Return the (x, y) coordinate for the center point of the cell that contains the specified text.  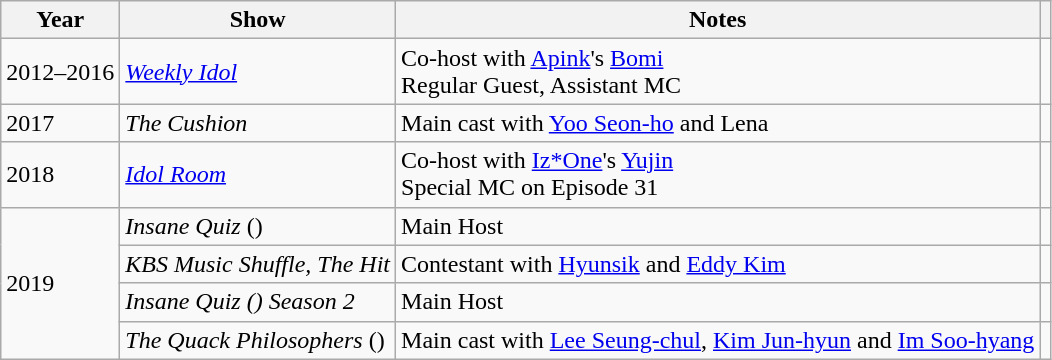
The Quack Philosophers () (258, 340)
2012–2016 (60, 72)
Show (258, 20)
Year (60, 20)
Co-host with Iz*One's YujinSpecial MC on Episode 31 (718, 174)
The Cushion (258, 123)
Weekly Idol (258, 72)
Co-host with Apink's BomiRegular Guest, Assistant MC (718, 72)
Contestant with Hyunsik and Eddy Kim (718, 264)
2017 (60, 123)
2018 (60, 174)
2019 (60, 283)
Notes (718, 20)
Main cast with Yoo Seon-ho and Lena (718, 123)
Insane Quiz () Season 2 (258, 302)
KBS Music Shuffle, The Hit (258, 264)
Insane Quiz () (258, 226)
Idol Room (258, 174)
Main cast with Lee Seung-chul, Kim Jun-hyun and Im Soo-hyang (718, 340)
